Determine the [x, y] coordinate at the center of the cell enclosing the given text.  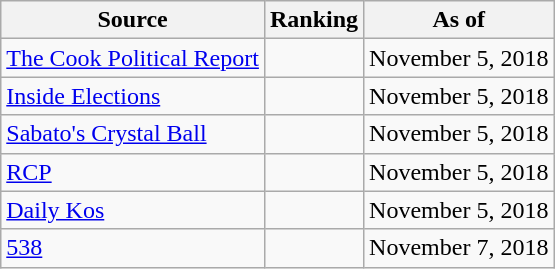
As of [459, 20]
Sabato's Crystal Ball [133, 134]
The Cook Political Report [133, 58]
538 [133, 248]
Ranking [314, 20]
Source [133, 20]
RCP [133, 172]
Daily Kos [133, 210]
November 7, 2018 [459, 248]
Inside Elections [133, 96]
